Locate the cell with the specified text and output its [x, y] center coordinate. 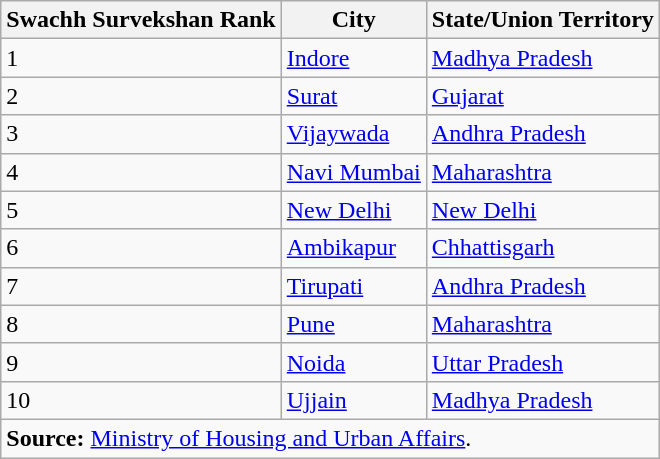
Pune [354, 324]
Gujarat [542, 96]
Swachh Survekshan Rank [141, 20]
9 [141, 362]
3 [141, 134]
6 [141, 248]
7 [141, 286]
Source: Ministry of Housing and Urban Affairs. [330, 438]
Vijaywada [354, 134]
State/Union Territory [542, 20]
8 [141, 324]
Noida [354, 362]
10 [141, 400]
Tirupati [354, 286]
Navi Mumbai [354, 172]
Ambikapur [354, 248]
Ujjain [354, 400]
Indore [354, 58]
Chhattisgarh [542, 248]
4 [141, 172]
Uttar Pradesh [542, 362]
1 [141, 58]
5 [141, 210]
2 [141, 96]
City [354, 20]
Surat [354, 96]
